From the cell containing the given text, extract its center point as [X, Y] coordinate. 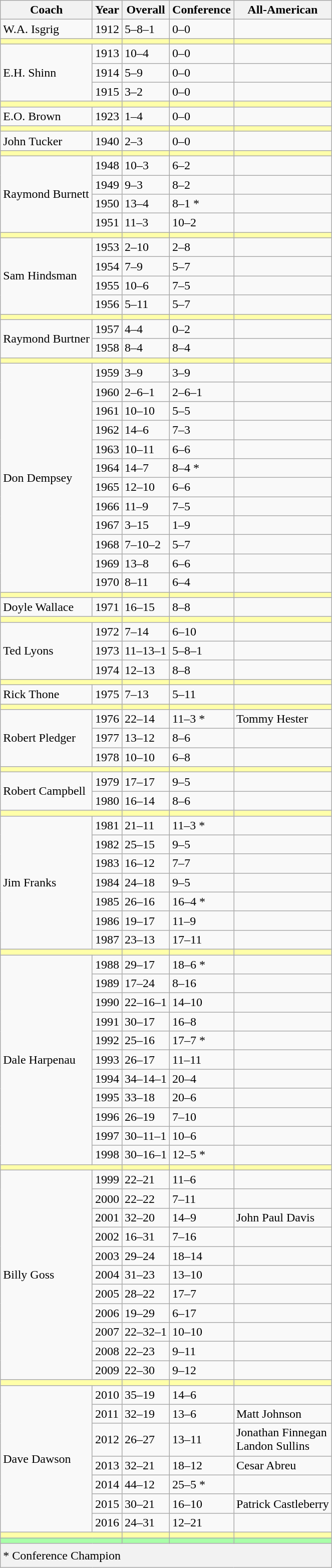
4–4 [146, 329]
14–10 [202, 1003]
21–11 [146, 825]
Robert Pledger [47, 738]
1997 [107, 1136]
1998 [107, 1155]
18–6 * [202, 964]
1955 [107, 285]
17–7 * [202, 1041]
1985 [107, 901]
1974 [107, 670]
1948 [107, 165]
1–9 [202, 525]
1954 [107, 266]
Doyle Wallace [47, 607]
1971 [107, 607]
24–31 [146, 1522]
2010 [107, 1395]
6–2 [202, 165]
Raymond Burnett [47, 194]
10–2 [202, 223]
1964 [107, 468]
Jonathan FinneganLandon Sullins [282, 1439]
1912 [107, 29]
13–6 [202, 1414]
1968 [107, 544]
1975 [107, 694]
7–10 [202, 1117]
16–14 [146, 801]
1999 [107, 1179]
1992 [107, 1041]
1960 [107, 392]
29–24 [146, 1256]
22–21 [146, 1179]
17–24 [146, 984]
35–19 [146, 1395]
2001 [107, 1217]
1980 [107, 801]
6–10 [202, 632]
30–16–1 [146, 1155]
17–11 [202, 939]
8–16 [202, 984]
1996 [107, 1117]
1953 [107, 247]
1962 [107, 430]
3–15 [146, 525]
26–27 [146, 1439]
7–11 [202, 1198]
5–5 [202, 411]
7–3 [202, 430]
1987 [107, 939]
Billy Goss [47, 1275]
16–15 [146, 607]
33–18 [146, 1098]
9–11 [202, 1351]
11–13–1 [146, 651]
2012 [107, 1439]
1973 [107, 651]
All-American [282, 10]
Patrick Castleberry [282, 1503]
30–21 [146, 1503]
25–15 [146, 844]
1988 [107, 964]
16–10 [202, 1503]
10–11 [146, 449]
7–13 [146, 694]
1990 [107, 1003]
1993 [107, 1060]
25–5 * [202, 1484]
11–6 [202, 1179]
1979 [107, 782]
6–17 [202, 1313]
11–3 [146, 223]
1982 [107, 844]
2005 [107, 1294]
30–17 [146, 1022]
14–9 [202, 1217]
13–8 [146, 563]
1913 [107, 54]
John Tucker [47, 141]
22–32–1 [146, 1332]
John Paul Davis [282, 1217]
E.H. Shinn [47, 73]
1914 [107, 73]
20–6 [202, 1098]
26–16 [146, 901]
8–11 [146, 582]
25–16 [146, 1041]
1991 [107, 1022]
16–4 * [202, 901]
22–16–1 [146, 1003]
1963 [107, 449]
1986 [107, 920]
Coach [47, 10]
18–12 [202, 1465]
10–4 [146, 54]
1989 [107, 984]
2–3 [146, 141]
16–31 [146, 1236]
22–22 [146, 1198]
W.A. Isgrig [47, 29]
Tommy Hester [282, 719]
1965 [107, 487]
1983 [107, 863]
Overall [146, 10]
8–1 * [202, 204]
23–13 [146, 939]
12–10 [146, 487]
1995 [107, 1098]
22–14 [146, 719]
Matt Johnson [282, 1414]
12–5 * [202, 1155]
18–14 [202, 1256]
7–7 [202, 863]
10–3 [146, 165]
Raymond Burtner [47, 339]
1950 [107, 204]
2002 [107, 1236]
Dale Harpenau [47, 1060]
2003 [107, 1256]
2013 [107, 1465]
1923 [107, 116]
1970 [107, 582]
2008 [107, 1351]
32–19 [146, 1414]
Don Dempsey [47, 478]
8–2 [202, 185]
1949 [107, 185]
1981 [107, 825]
24–18 [146, 882]
6–4 [202, 582]
2–10 [146, 247]
7–10–2 [146, 544]
5–9 [146, 73]
30–11–1 [146, 1136]
2009 [107, 1370]
22–23 [146, 1351]
2011 [107, 1414]
13–12 [146, 738]
1977 [107, 738]
1956 [107, 304]
32–20 [146, 1217]
2015 [107, 1503]
9–3 [146, 185]
2006 [107, 1313]
12–13 [146, 670]
Rick Thone [47, 694]
1958 [107, 348]
Dave Dawson [47, 1458]
29–17 [146, 964]
Ted Lyons [47, 651]
22–30 [146, 1370]
9–12 [202, 1370]
Year [107, 10]
8–4 * [202, 468]
2007 [107, 1332]
7–16 [202, 1236]
16–8 [202, 1022]
16–12 [146, 863]
1994 [107, 1079]
13–11 [202, 1439]
12–21 [202, 1522]
1972 [107, 632]
26–19 [146, 1117]
11–11 [202, 1060]
1915 [107, 92]
1961 [107, 411]
13–4 [146, 204]
28–22 [146, 1294]
32–21 [146, 1465]
1966 [107, 506]
E.O. Brown [47, 116]
Robert Campbell [47, 791]
Jim Franks [47, 882]
1984 [107, 882]
2014 [107, 1484]
1967 [107, 525]
Conference [202, 10]
7–9 [146, 266]
31–23 [146, 1275]
1940 [107, 141]
7–14 [146, 632]
6–8 [202, 757]
2004 [107, 1275]
3–2 [146, 92]
0–2 [202, 329]
* Conference Champion [166, 1555]
1969 [107, 563]
1959 [107, 373]
19–29 [146, 1313]
13–10 [202, 1275]
2016 [107, 1522]
2–8 [202, 247]
17–7 [202, 1294]
1976 [107, 719]
44–12 [146, 1484]
17–17 [146, 782]
Sam Hindsman [47, 276]
14–7 [146, 468]
2000 [107, 1198]
1951 [107, 223]
26–17 [146, 1060]
34–14–1 [146, 1079]
1978 [107, 757]
19–17 [146, 920]
1–4 [146, 116]
Cesar Abreu [282, 1465]
20–4 [202, 1079]
1957 [107, 329]
